Provide the [x, y] coordinate of the cell's center where the given text is located.  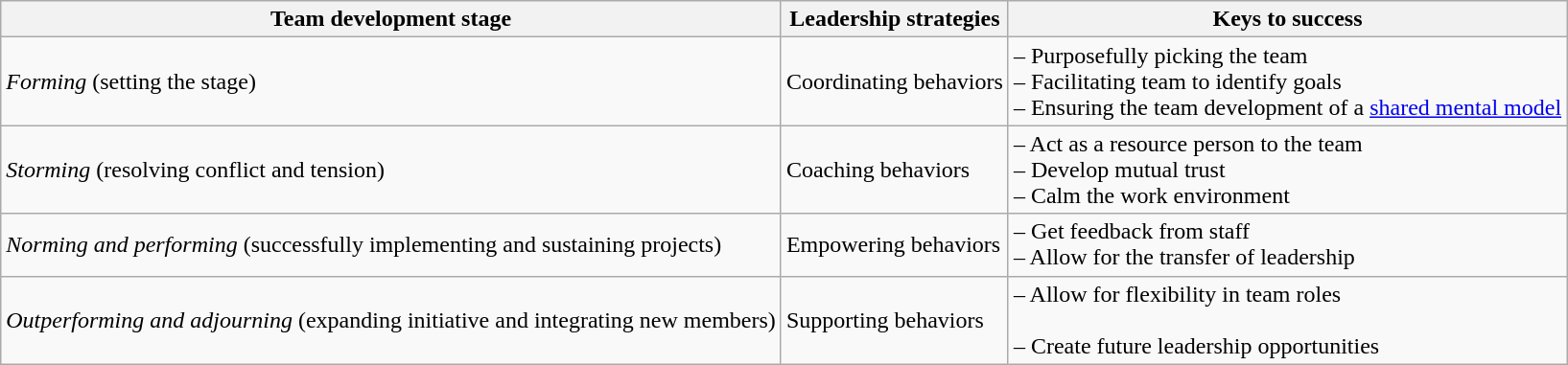
– Allow for flexibility in team roles– Create future leadership opportunities [1287, 320]
– Purposefully picking the team– Facilitating team to identify goals– Ensuring the team development of a shared mental model [1287, 81]
Forming (setting the stage) [391, 81]
Coaching behaviors [894, 170]
Team development stage [391, 19]
– Get feedback from staff– Allow for the transfer of leadership [1287, 245]
Storming (resolving conflict and tension) [391, 170]
Supporting behaviors [894, 320]
Coordinating behaviors [894, 81]
Empowering behaviors [894, 245]
Norming and performing (successfully implementing and sustaining projects) [391, 245]
Leadership strategies [894, 19]
– Act as a resource person to the team– Develop mutual trust– Calm the work environment [1287, 170]
Outperforming and adjourning (expanding initiative and integrating new members) [391, 320]
Keys to success [1287, 19]
